Find where the given text appears and provide that cell's center as (X, Y) coordinate. 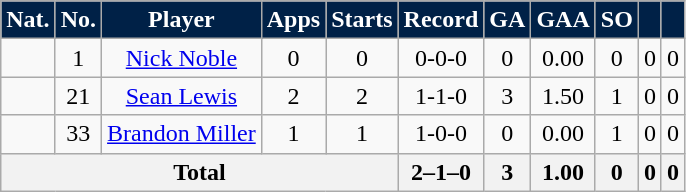
Nick Noble (182, 58)
1.00 (563, 172)
Record (441, 20)
33 (78, 134)
0-0-0 (441, 58)
No. (78, 20)
GAA (563, 20)
GA (508, 20)
1.50 (563, 96)
2–1–0 (441, 172)
Nat. (28, 20)
Sean Lewis (182, 96)
Total (200, 172)
21 (78, 96)
1-0-0 (441, 134)
Player (182, 20)
Apps (293, 20)
Brandon Miller (182, 134)
1-1-0 (441, 96)
Starts (362, 20)
SO (616, 20)
